Detect which cell encompasses the target text, then output its [X, Y] center coordinate. 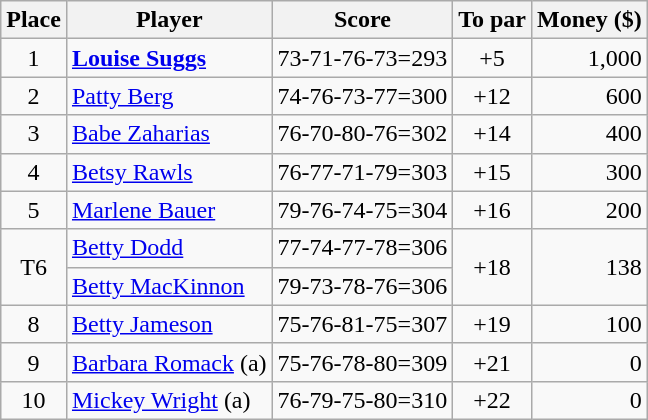
Patty Berg [169, 96]
+18 [492, 267]
Betty Jameson [169, 324]
1 [34, 58]
77-74-77-78=306 [362, 248]
8 [34, 324]
79-73-78-76=306 [362, 286]
Marlene Bauer [169, 210]
300 [590, 172]
2 [34, 96]
9 [34, 362]
4 [34, 172]
138 [590, 267]
79-76-74-75=304 [362, 210]
Betty MacKinnon [169, 286]
+19 [492, 324]
Barbara Romack (a) [169, 362]
Mickey Wright (a) [169, 400]
600 [590, 96]
75-76-81-75=307 [362, 324]
+14 [492, 134]
To par [492, 20]
+15 [492, 172]
400 [590, 134]
3 [34, 134]
Score [362, 20]
+12 [492, 96]
76-79-75-80=310 [362, 400]
+5 [492, 58]
1,000 [590, 58]
Babe Zaharias [169, 134]
75-76-78-80=309 [362, 362]
10 [34, 400]
+22 [492, 400]
76-77-71-79=303 [362, 172]
+16 [492, 210]
73-71-76-73=293 [362, 58]
Louise Suggs [169, 58]
5 [34, 210]
Place [34, 20]
T6 [34, 267]
74-76-73-77=300 [362, 96]
Money ($) [590, 20]
Betty Dodd [169, 248]
100 [590, 324]
76-70-80-76=302 [362, 134]
200 [590, 210]
Betsy Rawls [169, 172]
+21 [492, 362]
Player [169, 20]
